From the cell containing the given text, extract its center point as [x, y] coordinate. 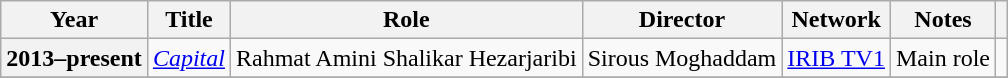
Notes [942, 20]
Title [188, 20]
Network [836, 20]
Director [682, 20]
Main role [942, 58]
Rahmat Amini Shalikar Hezarjaribi [406, 58]
Year [74, 20]
Sirous Moghaddam [682, 58]
IRIB TV1 [836, 58]
Capital [188, 58]
2013–present [74, 58]
Role [406, 20]
